Determine the [x, y] coordinate at the center of the cell enclosing the given text.  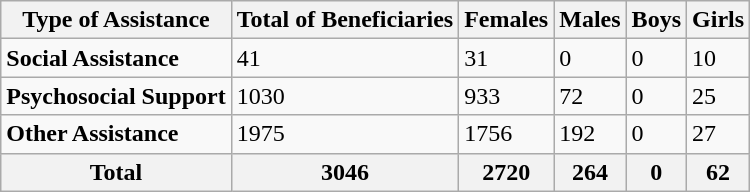
Psychosocial Support [116, 96]
933 [506, 96]
Total [116, 172]
Females [506, 20]
Total of Beneficiaries [344, 20]
1975 [344, 134]
Other Assistance [116, 134]
25 [718, 96]
31 [506, 58]
27 [718, 134]
3046 [344, 172]
Boys [656, 20]
72 [590, 96]
Males [590, 20]
41 [344, 58]
192 [590, 134]
Type of Assistance [116, 20]
Girls [718, 20]
264 [590, 172]
2720 [506, 172]
1756 [506, 134]
62 [718, 172]
Social Assistance [116, 58]
10 [718, 58]
1030 [344, 96]
